Find where the given text appears and provide that cell's center as (x, y) coordinate. 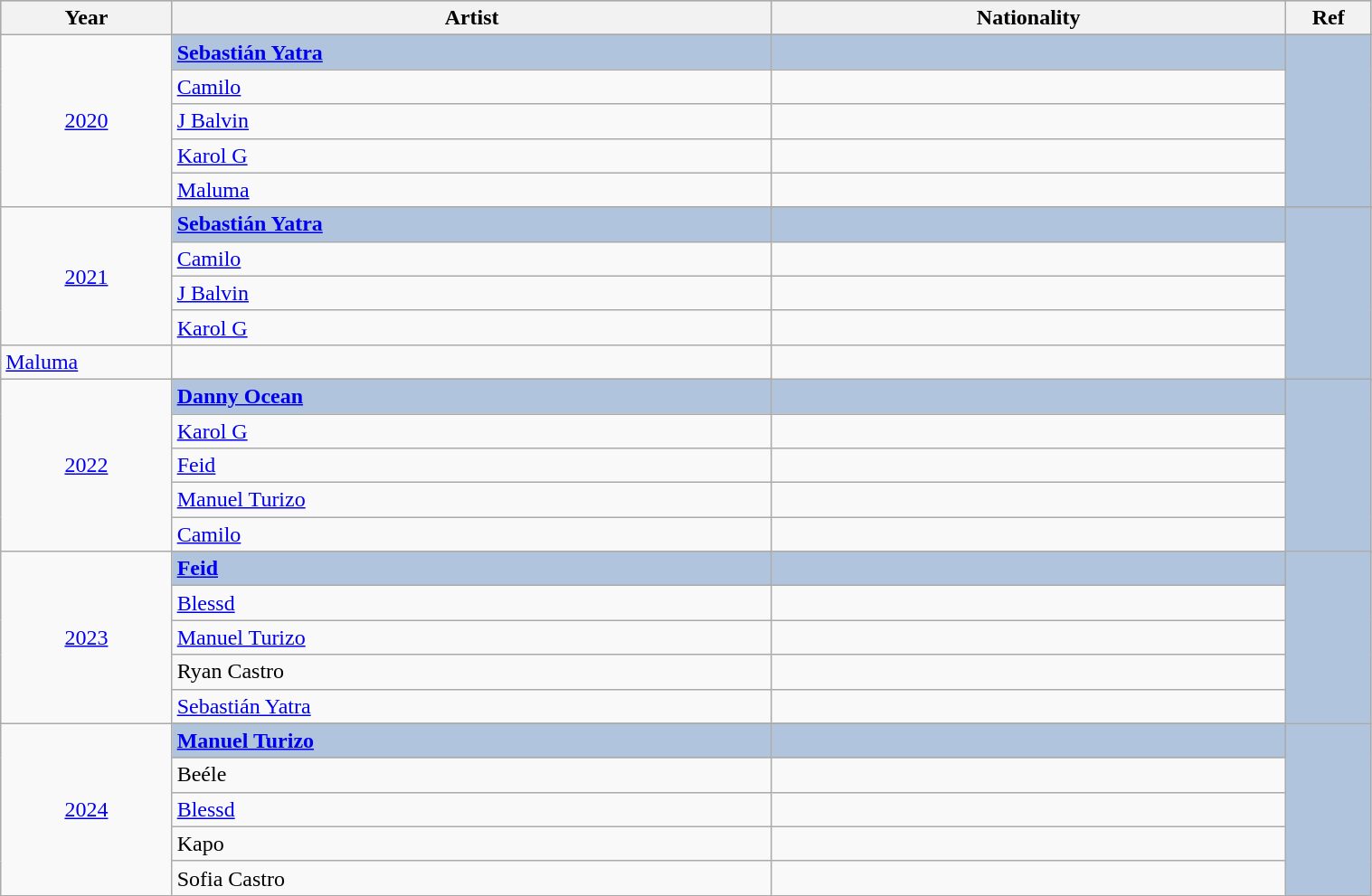
Ref (1328, 18)
Danny Ocean (472, 396)
Artist (472, 18)
2024 (87, 809)
2021 (87, 276)
Beéle (472, 775)
Ryan Castro (472, 672)
2023 (87, 637)
Year (87, 18)
Sofia Castro (472, 878)
Kapo (472, 844)
Nationality (1028, 18)
2022 (87, 465)
2020 (87, 121)
